Scan for the cell matching the given text and deliver its (X, Y) coordinate at center. 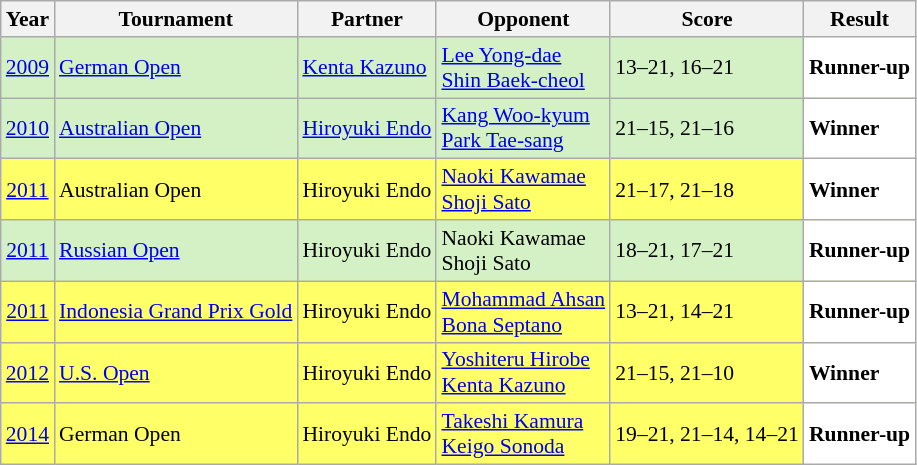
Partner (366, 19)
Result (860, 19)
Indonesia Grand Prix Gold (176, 312)
21–17, 21–18 (707, 190)
Opponent (523, 19)
2009 (28, 68)
2010 (28, 128)
13–21, 14–21 (707, 312)
Kang Woo-kyum Park Tae-sang (523, 128)
Mohammad Ahsan Bona Septano (523, 312)
2012 (28, 372)
Takeshi Kamura Keigo Sonoda (523, 434)
Lee Yong-dae Shin Baek-cheol (523, 68)
Tournament (176, 19)
18–21, 17–21 (707, 250)
Yoshiteru Hirobe Kenta Kazuno (523, 372)
2014 (28, 434)
19–21, 21–14, 14–21 (707, 434)
13–21, 16–21 (707, 68)
U.S. Open (176, 372)
Russian Open (176, 250)
Kenta Kazuno (366, 68)
Score (707, 19)
21–15, 21–16 (707, 128)
21–15, 21–10 (707, 372)
Year (28, 19)
